Extract the [x, y] coordinate from the center of the cell holding the provided text.  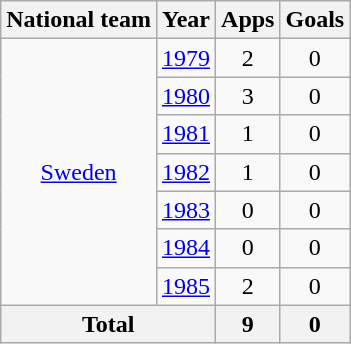
9 [248, 324]
Goals [315, 20]
1981 [186, 134]
Total [108, 324]
Year [186, 20]
Sweden [79, 172]
1980 [186, 96]
1984 [186, 248]
3 [248, 96]
Apps [248, 20]
1983 [186, 210]
National team [79, 20]
1979 [186, 58]
1985 [186, 286]
1982 [186, 172]
